Extract the (X, Y) coordinate from the center of the cell holding the provided text.  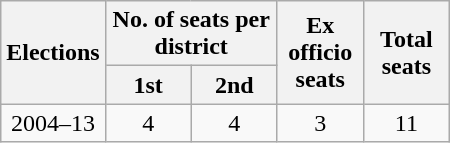
3 (320, 123)
11 (406, 123)
2004–13 (53, 123)
Total seats (406, 52)
1st (148, 85)
Ex officio seats (320, 52)
No. of seats per district (191, 34)
2nd (234, 85)
Elections (53, 52)
